Find where the given text appears and provide that cell's center as [X, Y] coordinate. 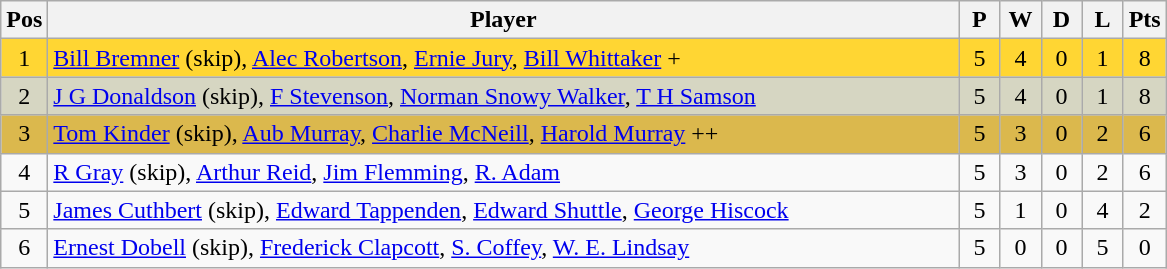
Bill Bremner (skip), Alec Robertson, Ernie Jury, Bill Whittaker + [504, 58]
L [1102, 20]
P [980, 20]
W [1020, 20]
Ernest Dobell (skip), Frederick Clapcott, S. Coffey, W. E. Lindsay [504, 248]
R Gray (skip), Arthur Reid, Jim Flemming, R. Adam [504, 172]
D [1062, 20]
Tom Kinder (skip), Aub Murray, Charlie McNeill, Harold Murray ++ [504, 134]
Player [504, 20]
Pts [1144, 20]
J G Donaldson (skip), F Stevenson, Norman Snowy Walker, T H Samson [504, 96]
Pos [24, 20]
James Cuthbert (skip), Edward Tappenden, Edward Shuttle, George Hiscock [504, 210]
